Determine the [X, Y] coordinate at the center of the cell enclosing the given text.  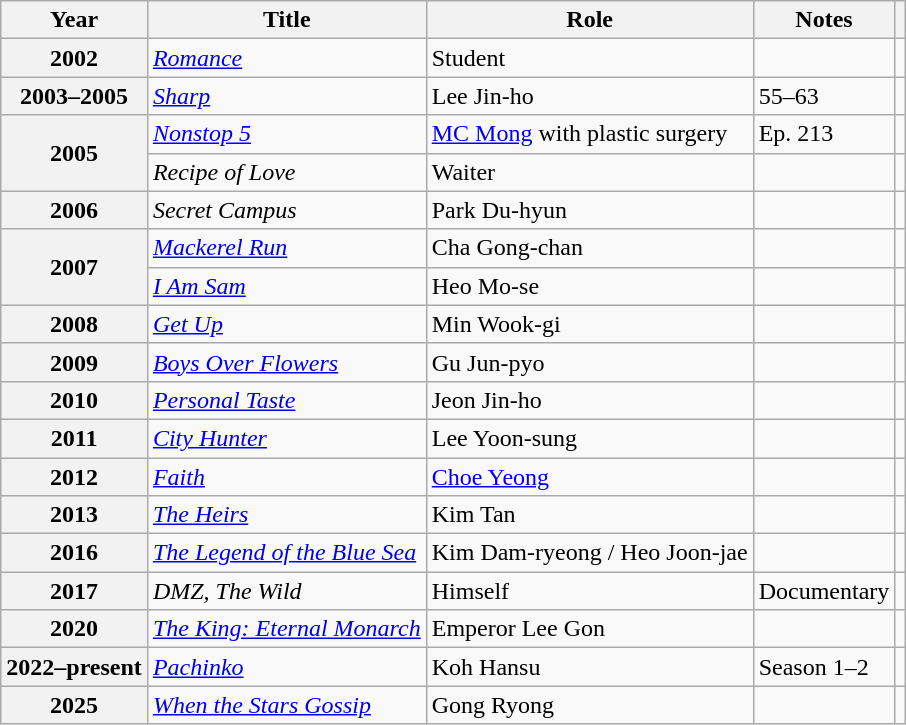
The Legend of the Blue Sea [286, 553]
Ep. 213 [824, 134]
Waiter [590, 172]
Cha Gong-chan [590, 248]
Title [286, 20]
55–63 [824, 96]
I Am Sam [286, 286]
2016 [74, 553]
2007 [74, 267]
2008 [74, 324]
Nonstop 5 [286, 134]
MC Mong with plastic surgery [590, 134]
Kim Tan [590, 515]
Boys Over Flowers [286, 362]
2006 [74, 210]
Notes [824, 20]
Kim Dam-ryeong / Heo Joon-jae [590, 553]
2009 [74, 362]
Lee Yoon-sung [590, 438]
Gong Ryong [590, 705]
Documentary [824, 591]
Sharp [286, 96]
2017 [74, 591]
Himself [590, 591]
2022–present [74, 667]
Student [590, 58]
2011 [74, 438]
2020 [74, 629]
2012 [74, 477]
DMZ, The Wild [286, 591]
2003–2005 [74, 96]
Year [74, 20]
Choe Yeong [590, 477]
Lee Jin-ho [590, 96]
2013 [74, 515]
Emperor Lee Gon [590, 629]
The King: Eternal Monarch [286, 629]
Koh Hansu [590, 667]
Min Wook-gi [590, 324]
Romance [286, 58]
Faith [286, 477]
Heo Mo-se [590, 286]
Recipe of Love [286, 172]
Pachinko [286, 667]
Personal Taste [286, 400]
Season 1–2 [824, 667]
2025 [74, 705]
Gu Jun-pyo [590, 362]
City Hunter [286, 438]
Mackerel Run [286, 248]
Get Up [286, 324]
The Heirs [286, 515]
Park Du-hyun [590, 210]
2005 [74, 153]
Secret Campus [286, 210]
Role [590, 20]
When the Stars Gossip [286, 705]
2010 [74, 400]
Jeon Jin-ho [590, 400]
2002 [74, 58]
